Return the (x, y) coordinate for the center point of the cell that contains the specified text.  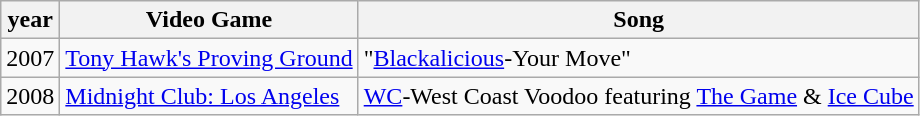
Song (638, 20)
Video Game (209, 20)
Tony Hawk's Proving Ground (209, 58)
year (30, 20)
2007 (30, 58)
WC-West Coast Voodoo featuring The Game & Ice Cube (638, 96)
"Blackalicious-Your Move" (638, 58)
Midnight Club: Los Angeles (209, 96)
2008 (30, 96)
